From the cell containing the given text, extract its center point as [x, y] coordinate. 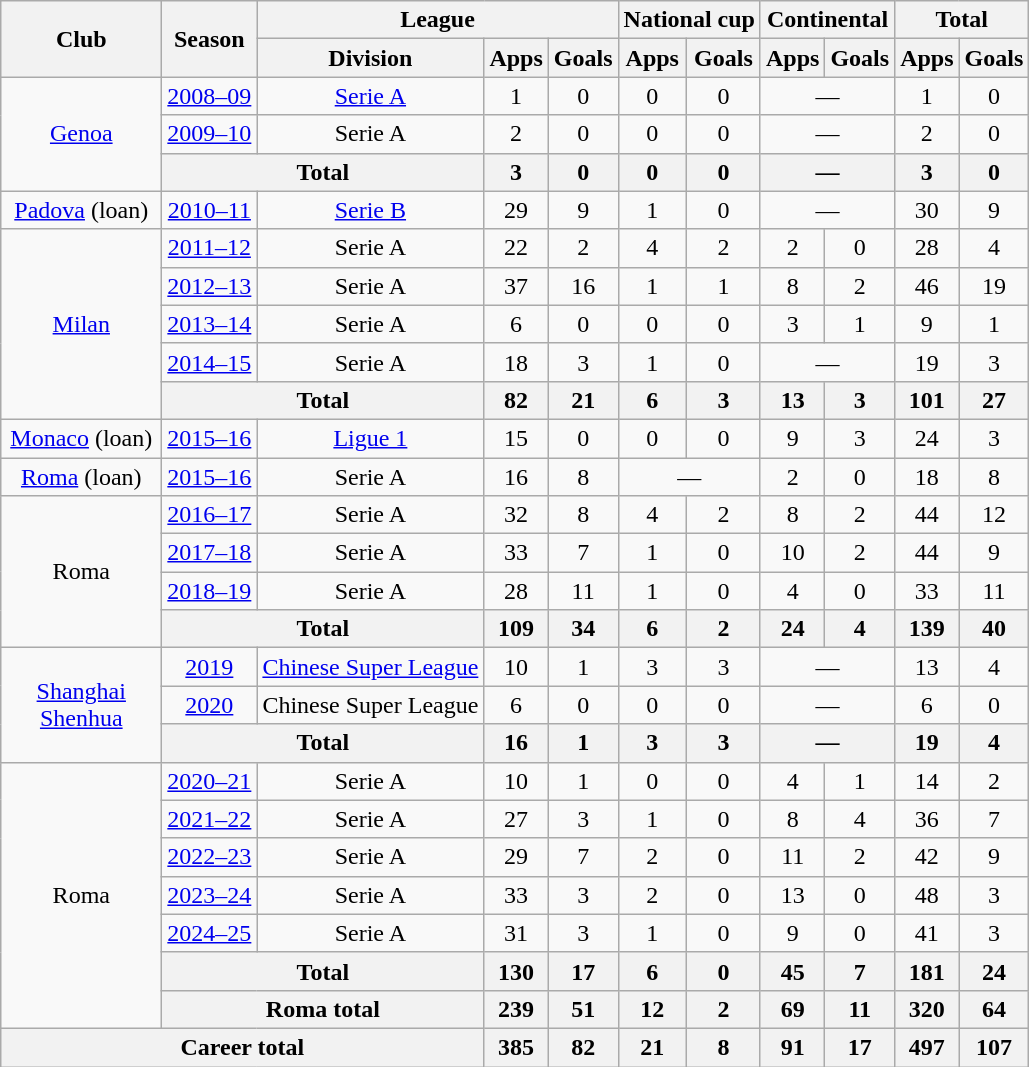
Shanghai Shenhua [82, 705]
139 [927, 629]
37 [516, 286]
51 [583, 1009]
101 [927, 400]
22 [516, 248]
Serie B [370, 210]
Continental [827, 20]
2022–23 [210, 857]
Roma (loan) [82, 477]
497 [927, 1047]
Club [82, 39]
Genoa [82, 134]
2009–10 [210, 134]
Milan [82, 324]
91 [792, 1047]
Division [370, 58]
2017–18 [210, 553]
34 [583, 629]
2023–24 [210, 895]
2020–21 [210, 781]
Padova (loan) [82, 210]
69 [792, 1009]
2010–11 [210, 210]
Monaco (loan) [82, 438]
2008–09 [210, 96]
30 [927, 210]
107 [994, 1047]
14 [927, 781]
385 [516, 1047]
130 [516, 971]
46 [927, 286]
National cup [689, 20]
109 [516, 629]
48 [927, 895]
320 [927, 1009]
239 [516, 1009]
181 [927, 971]
Season [210, 39]
2021–22 [210, 819]
31 [516, 933]
41 [927, 933]
Roma total [323, 1009]
League [438, 20]
64 [994, 1009]
2014–15 [210, 362]
36 [927, 819]
15 [516, 438]
32 [516, 515]
Ligue 1 [370, 438]
2018–19 [210, 591]
2012–13 [210, 286]
45 [792, 971]
2019 [210, 667]
2016–17 [210, 515]
42 [927, 857]
2013–14 [210, 324]
2020 [210, 705]
2024–25 [210, 933]
Career total [242, 1047]
2011–12 [210, 248]
40 [994, 629]
